Identify which cell holds the provided text, then report its (X, Y) central coordinate. 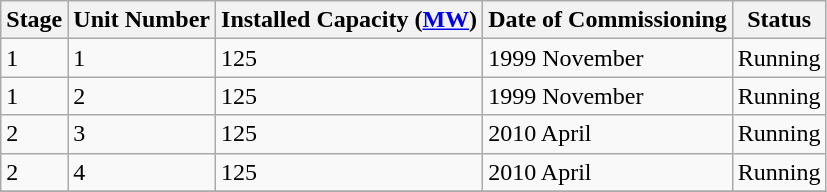
3 (142, 134)
Status (779, 20)
Date of Commissioning (608, 20)
Unit Number (142, 20)
Stage (34, 20)
Installed Capacity (MW) (350, 20)
4 (142, 172)
